Extract the [X, Y] coordinate from the center of the cell holding the provided text.  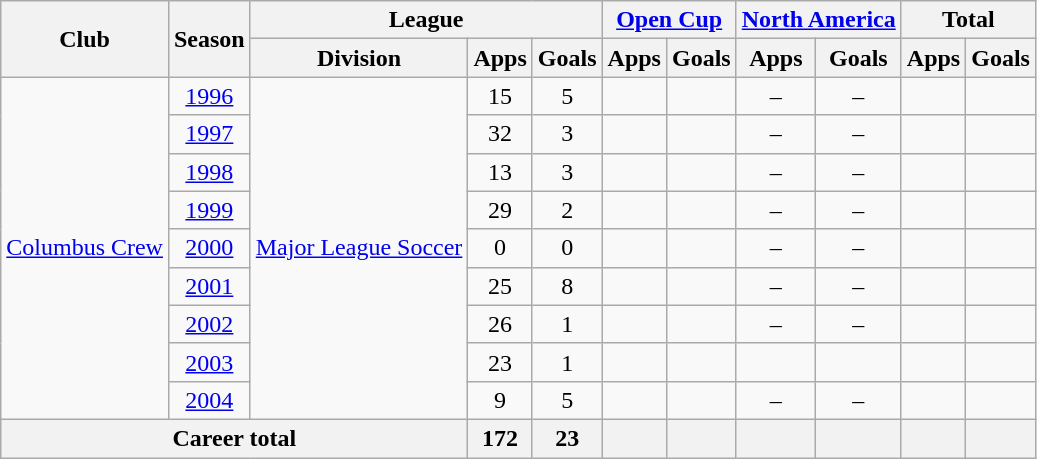
15 [500, 96]
9 [500, 400]
1998 [209, 172]
Career total [234, 438]
13 [500, 172]
25 [500, 286]
172 [500, 438]
Major League Soccer [359, 248]
Open Cup [669, 20]
Season [209, 39]
2001 [209, 286]
Division [359, 58]
2000 [209, 248]
8 [567, 286]
2003 [209, 362]
1996 [209, 96]
Club [85, 39]
2 [567, 210]
Total [968, 20]
League [426, 20]
29 [500, 210]
1999 [209, 210]
Columbus Crew [85, 248]
26 [500, 324]
32 [500, 134]
North America [818, 20]
2002 [209, 324]
1997 [209, 134]
2004 [209, 400]
